Determine the (X, Y) coordinate at the center of the cell enclosing the given text.  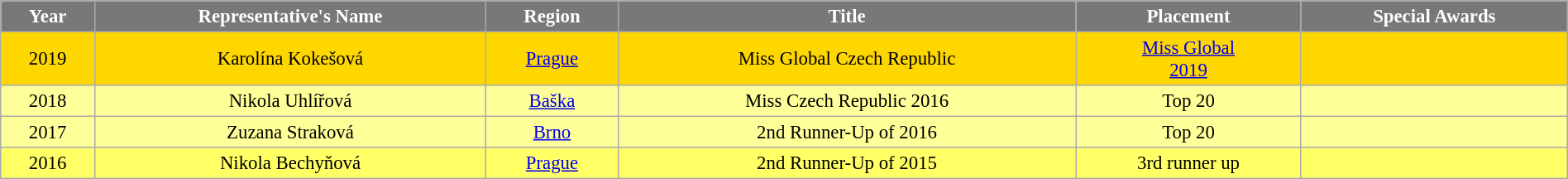
Year (48, 17)
Representative's Name (289, 17)
Nikola Bechyňová (289, 163)
2nd Runner-Up of 2015 (847, 163)
3rd runner up (1189, 163)
Baška (552, 101)
Brno (552, 133)
Special Awards (1434, 17)
Karolína Kokešová (289, 60)
Nikola Uhlířová (289, 101)
Placement (1189, 17)
2nd Runner-Up of 2016 (847, 133)
Miss Global Czech Republic (847, 60)
Zuzana Straková (289, 133)
Title (847, 17)
Region (552, 17)
2017 (48, 133)
Miss Global2019 (1189, 60)
2016 (48, 163)
2019 (48, 60)
Miss Czech Republic 2016 (847, 101)
2018 (48, 101)
